Return (X, Y) of the center of cell containing provided text 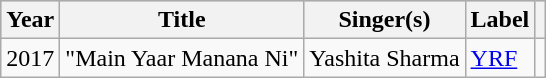
Singer(s) (384, 20)
"Main Yaar Manana Ni" (182, 58)
2017 (30, 58)
Title (182, 20)
Year (30, 20)
Yashita Sharma (384, 58)
Label (500, 20)
YRF (500, 58)
